Output the [X, Y] coordinate of the center of the cell containing the given text.  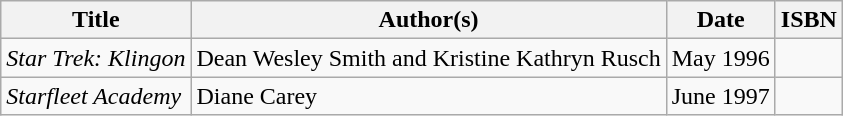
Date [720, 20]
May 1996 [720, 58]
Title [96, 20]
Dean Wesley Smith and Kristine Kathryn Rusch [428, 58]
June 1997 [720, 96]
Starfleet Academy [96, 96]
ISBN [808, 20]
Author(s) [428, 20]
Diane Carey [428, 96]
Star Trek: Klingon [96, 58]
